Return [x, y] of the center of cell containing provided text 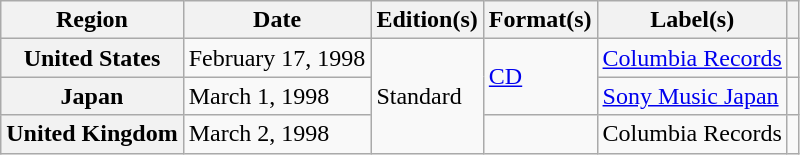
CD [540, 77]
Standard [427, 96]
United Kingdom [92, 134]
Edition(s) [427, 20]
March 2, 1998 [277, 134]
Label(s) [692, 20]
Sony Music Japan [692, 96]
Format(s) [540, 20]
February 17, 1998 [277, 58]
March 1, 1998 [277, 96]
Date [277, 20]
Region [92, 20]
United States [92, 58]
Japan [92, 96]
